Output the [x, y] coordinate of the center of the cell containing the given text.  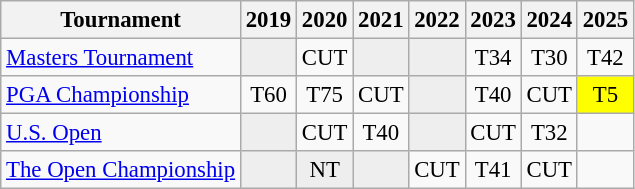
2019 [268, 20]
U.S. Open [121, 133]
2025 [605, 20]
PGA Championship [121, 95]
2020 [325, 20]
T34 [493, 58]
T60 [268, 95]
The Open Championship [121, 170]
T30 [549, 58]
2024 [549, 20]
T41 [493, 170]
NT [325, 170]
Masters Tournament [121, 58]
T42 [605, 58]
T32 [549, 133]
Tournament [121, 20]
2021 [381, 20]
2023 [493, 20]
2022 [437, 20]
T5 [605, 95]
T75 [325, 95]
